Output the [x, y] coordinate of the center of the cell containing the given text.  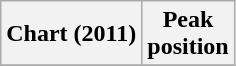
Chart (2011) [72, 34]
Peakposition [188, 34]
